Search for the cell housing the specified text and yield its (X, Y) center coordinate. 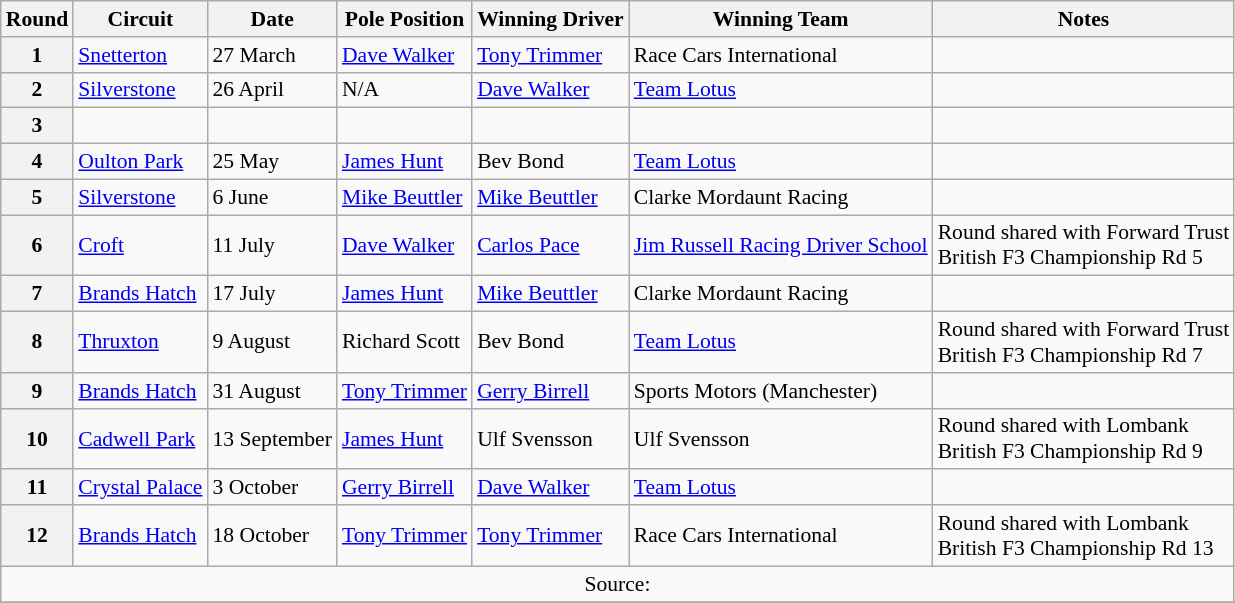
Crystal Palace (140, 488)
8 (38, 342)
17 July (272, 294)
9 August (272, 342)
18 October (272, 536)
Round shared with LombankBritish F3 Championship Rd 13 (1084, 536)
Notes (1084, 19)
Carlos Pace (550, 246)
6 June (272, 197)
6 (38, 246)
Croft (140, 246)
Snetterton (140, 55)
Circuit (140, 19)
3 October (272, 488)
12 (38, 536)
Cadwell Park (140, 438)
Winning Driver (550, 19)
Date (272, 19)
Oulton Park (140, 162)
31 August (272, 391)
Round shared with Forward TrustBritish F3 Championship Rd 5 (1084, 246)
Richard Scott (404, 342)
4 (38, 162)
11 (38, 488)
25 May (272, 162)
Round (38, 19)
N/A (404, 90)
Source: (618, 584)
5 (38, 197)
7 (38, 294)
Jim Russell Racing Driver School (781, 246)
Pole Position (404, 19)
Round shared with Forward TrustBritish F3 Championship Rd 7 (1084, 342)
27 March (272, 55)
9 (38, 391)
1 (38, 55)
Sports Motors (Manchester) (781, 391)
Round shared with LombankBritish F3 Championship Rd 9 (1084, 438)
10 (38, 438)
11 July (272, 246)
13 September (272, 438)
2 (38, 90)
3 (38, 126)
Winning Team (781, 19)
Thruxton (140, 342)
26 April (272, 90)
